Provide the [x, y] coordinate of the cell's center where the given text is located.  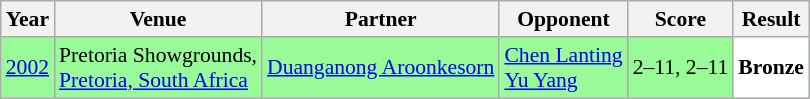
Chen Lanting Yu Yang [563, 68]
Partner [380, 19]
Venue [158, 19]
Year [28, 19]
Score [681, 19]
Bronze [771, 68]
Opponent [563, 19]
2–11, 2–11 [681, 68]
2002 [28, 68]
Pretoria Showgrounds,Pretoria, South Africa [158, 68]
Result [771, 19]
Duanganong Aroonkesorn [380, 68]
